Search for the cell housing the specified text and yield its (X, Y) center coordinate. 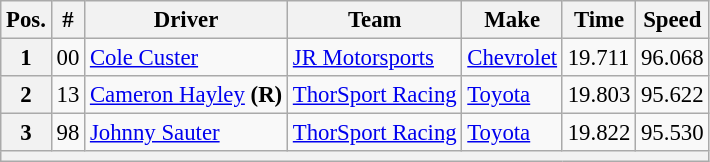
# (68, 20)
Chevrolet (512, 58)
Cole Custer (186, 58)
00 (68, 58)
Johnny Sauter (186, 133)
13 (68, 95)
Cameron Hayley (R) (186, 95)
JR Motorsports (375, 58)
3 (26, 133)
1 (26, 58)
19.803 (598, 95)
Team (375, 20)
96.068 (672, 58)
95.530 (672, 133)
2 (26, 95)
95.622 (672, 95)
98 (68, 133)
Driver (186, 20)
Speed (672, 20)
19.711 (598, 58)
Make (512, 20)
19.822 (598, 133)
Pos. (26, 20)
Time (598, 20)
